Return (x, y) of the center of cell containing provided text 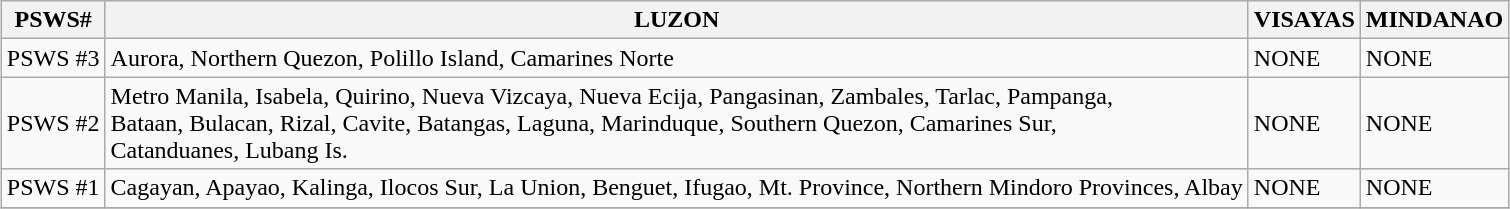
MINDANAO (1434, 20)
PSWS #3 (53, 58)
PSWS# (53, 20)
VISAYAS (1304, 20)
PSWS #1 (53, 188)
Cagayan, Apayao, Kalinga, Ilocos Sur, La Union, Benguet, Ifugao, Mt. Province, Northern Mindoro Provinces, Albay (676, 188)
LUZON (676, 20)
Aurora, Northern Quezon, Polillo Island, Camarines Norte (676, 58)
PSWS #2 (53, 123)
